Pinpoint the cell where the given text exists, returning its (x, y) midpoint coordinate. 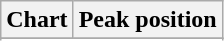
Chart (37, 20)
Peak position (148, 20)
